Return [x, y] of the center of cell containing provided text 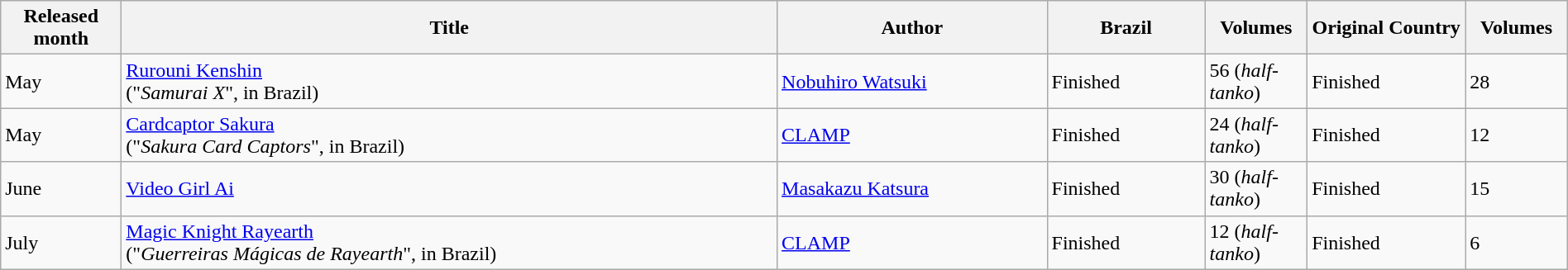
Original Country [1386, 28]
Cardcaptor Sakura ("Sakura Card Captors", in Brazil) [450, 135]
Rurouni Kenshin ("Samurai X", in Brazil) [450, 81]
Title [450, 28]
Released month [61, 28]
28 [1517, 81]
Magic Knight Rayearth ("Guerreiras Mágicas de Rayearth", in Brazil) [450, 243]
30 (half-tanko) [1256, 188]
Nobuhiro Watsuki [912, 81]
12 (half-tanko) [1256, 243]
15 [1517, 188]
June [61, 188]
Masakazu Katsura [912, 188]
Video Girl Ai [450, 188]
Brazil [1126, 28]
6 [1517, 243]
12 [1517, 135]
24 (half-tanko) [1256, 135]
July [61, 243]
Author [912, 28]
56 (half-tanko) [1256, 81]
